Detect which cell encompasses the target text, then output its [X, Y] center coordinate. 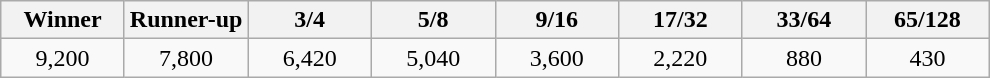
5/8 [433, 20]
17/32 [681, 20]
6,420 [310, 58]
65/128 [928, 20]
7,800 [186, 58]
5,040 [433, 58]
880 [804, 58]
2,220 [681, 58]
9,200 [63, 58]
430 [928, 58]
3,600 [557, 58]
Runner-up [186, 20]
33/64 [804, 20]
9/16 [557, 20]
3/4 [310, 20]
Winner [63, 20]
